Identify which cell holds the provided text, then report its (X, Y) central coordinate. 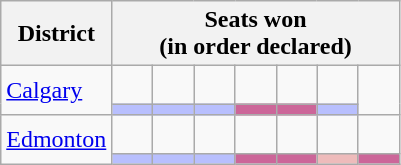
District (56, 34)
Edmonton (56, 140)
Calgary (56, 90)
Seats won(in order declared) (256, 34)
